Scan for the cell matching the given text and deliver its [X, Y] coordinate at center. 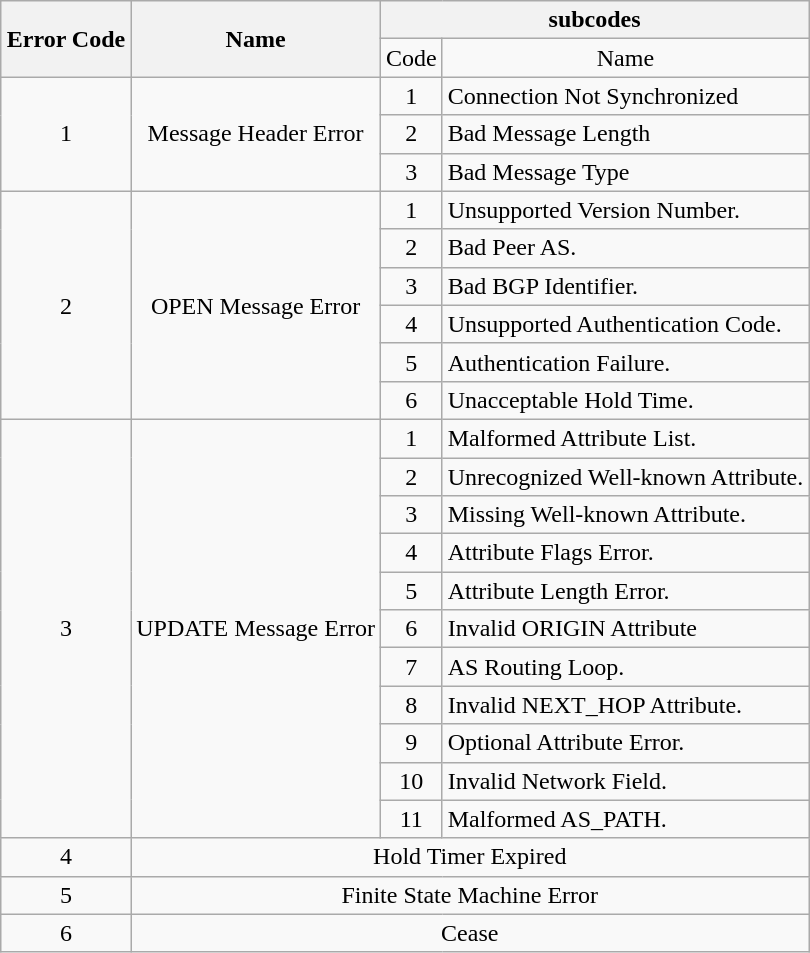
Error Code [66, 39]
7 [411, 667]
Code [411, 58]
Bad Message Length [626, 134]
UPDATE Message Error [256, 628]
Unsupported Version Number. [626, 210]
Bad Peer AS. [626, 248]
Invalid ORIGIN Attribute [626, 629]
Finite State Machine Error [470, 895]
Missing Well-known Attribute. [626, 515]
Cease [470, 933]
OPEN Message Error [256, 305]
Malformed Attribute List. [626, 438]
AS Routing Loop. [626, 667]
Malformed AS_PATH. [626, 819]
8 [411, 705]
Invalid NEXT_HOP Attribute. [626, 705]
11 [411, 819]
Attribute Flags Error. [626, 553]
Message Header Error [256, 134]
subcodes [594, 20]
Invalid Network Field. [626, 781]
Bad Message Type [626, 172]
Optional Attribute Error. [626, 743]
10 [411, 781]
Unacceptable Hold Time. [626, 400]
Authentication Failure. [626, 362]
Bad BGP Identifier. [626, 286]
Attribute Length Error. [626, 591]
Unrecognized Well-known Attribute. [626, 477]
Hold Timer Expired [470, 857]
Unsupported Authentication Code. [626, 324]
9 [411, 743]
Connection Not Synchronized [626, 96]
